Scan for the cell matching the given text and deliver its [X, Y] coordinate at center. 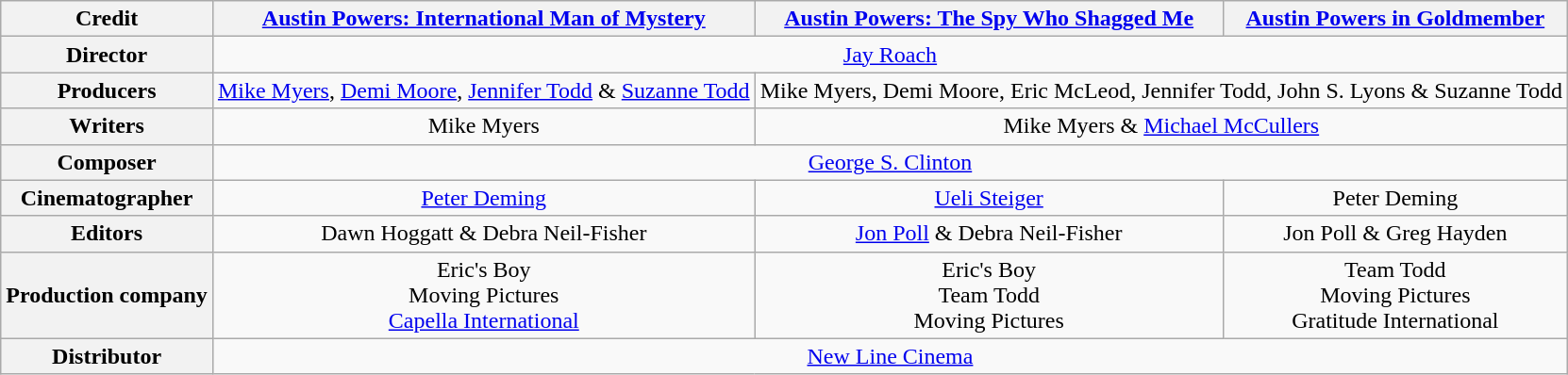
Mike Myers [483, 126]
Dawn Hoggatt & Debra Neil-Fisher [483, 234]
George S. Clinton [890, 162]
Ueli Steiger [989, 198]
Mike Myers, Demi Moore, Jennifer Todd & Suzanne Todd [483, 90]
New Line Cinema [890, 356]
Producers [108, 90]
Director [108, 55]
Editors [108, 234]
Production company [108, 295]
Team ToddMoving PicturesGratitude International [1394, 295]
Mike Myers, Demi Moore, Eric McLeod, Jennifer Todd, John S. Lyons & Suzanne Todd [1160, 90]
Writers [108, 126]
Mike Myers & Michael McCullers [1160, 126]
Jay Roach [890, 55]
Austin Powers in Goldmember [1394, 19]
Jon Poll & Debra Neil-Fisher [989, 234]
Jon Poll & Greg Hayden [1394, 234]
Distributor [108, 356]
Austin Powers: International Man of Mystery [483, 19]
Credit [108, 19]
Eric's BoyMoving PicturesCapella International [483, 295]
Eric's BoyTeam ToddMoving Pictures [989, 295]
Composer [108, 162]
Cinematographer [108, 198]
Austin Powers: The Spy Who Shagged Me [989, 19]
